From the cell containing the given text, extract its center point as [X, Y] coordinate. 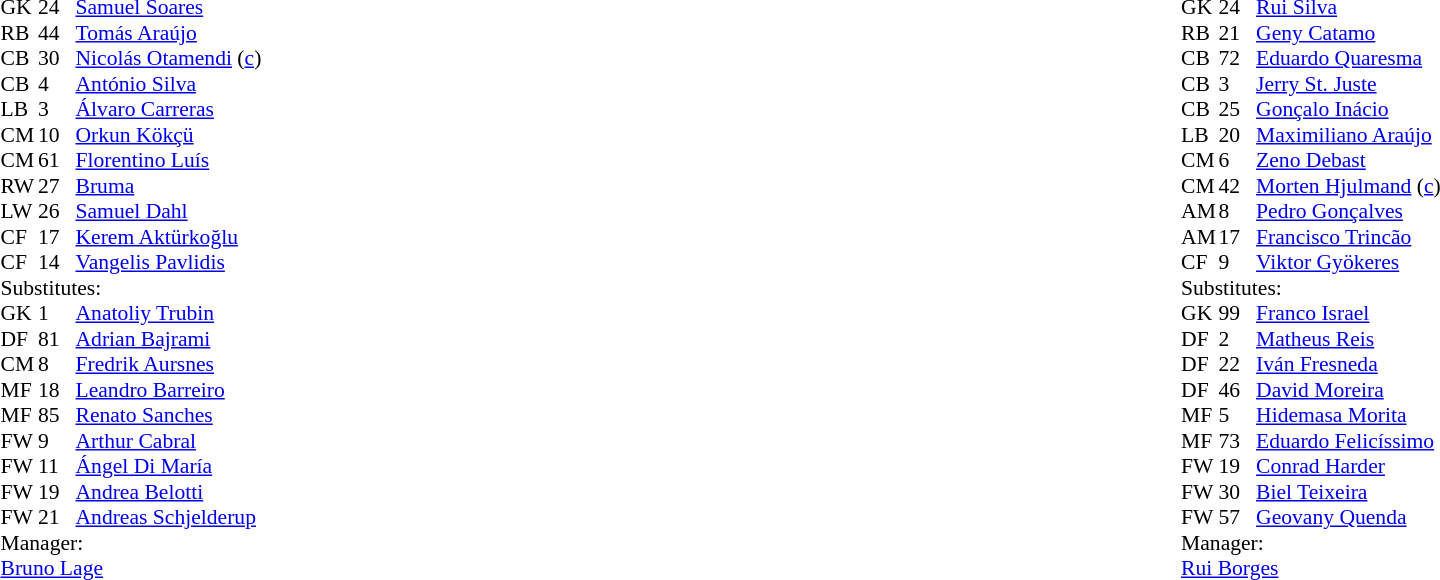
António Silva [188, 84]
1 [57, 313]
25 [1238, 109]
Kerem Aktürkoğlu [188, 237]
72 [1238, 59]
Arthur Cabral [188, 441]
Fredrik Aursnes [188, 365]
27 [57, 186]
LW [19, 211]
26 [57, 211]
57 [1238, 517]
Álvaro Carreras [188, 109]
Adrian Bajrami [188, 339]
44 [57, 33]
20 [1238, 135]
Manager: [150, 543]
Renato Sanches [188, 415]
22 [1238, 365]
Andrea Belotti [188, 492]
5 [1238, 415]
73 [1238, 441]
Samuel Dahl [188, 211]
2 [1238, 339]
Vangelis Pavlidis [188, 263]
14 [57, 263]
11 [57, 467]
99 [1238, 313]
Andreas Schjelderup [188, 517]
6 [1238, 161]
Nicolás Otamendi (c) [188, 59]
Ángel Di María [188, 467]
Anatoliy Trubin [188, 313]
46 [1238, 390]
Orkun Kökçü [188, 135]
Florentino Luís [188, 161]
Bruma [188, 186]
61 [57, 161]
18 [57, 390]
Substitutes: [150, 288]
Tomás Araújo [188, 33]
Leandro Barreiro [188, 390]
81 [57, 339]
42 [1238, 186]
10 [57, 135]
RW [19, 186]
4 [57, 84]
85 [57, 415]
